Output the (x, y) coordinate of the center of the cell containing the given text.  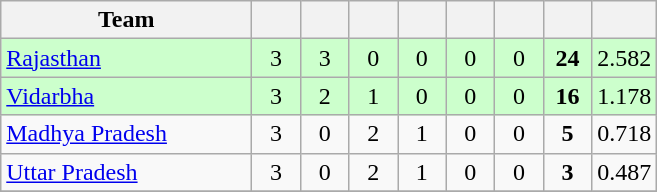
2.582 (624, 58)
Vidarbha (126, 96)
1.178 (624, 96)
Uttar Pradesh (126, 172)
Team (126, 20)
0.718 (624, 134)
Madhya Pradesh (126, 134)
0.487 (624, 172)
24 (568, 58)
5 (568, 134)
Rajasthan (126, 58)
16 (568, 96)
